Return the [x, y] coordinate for the center point of the cell that contains the specified text.  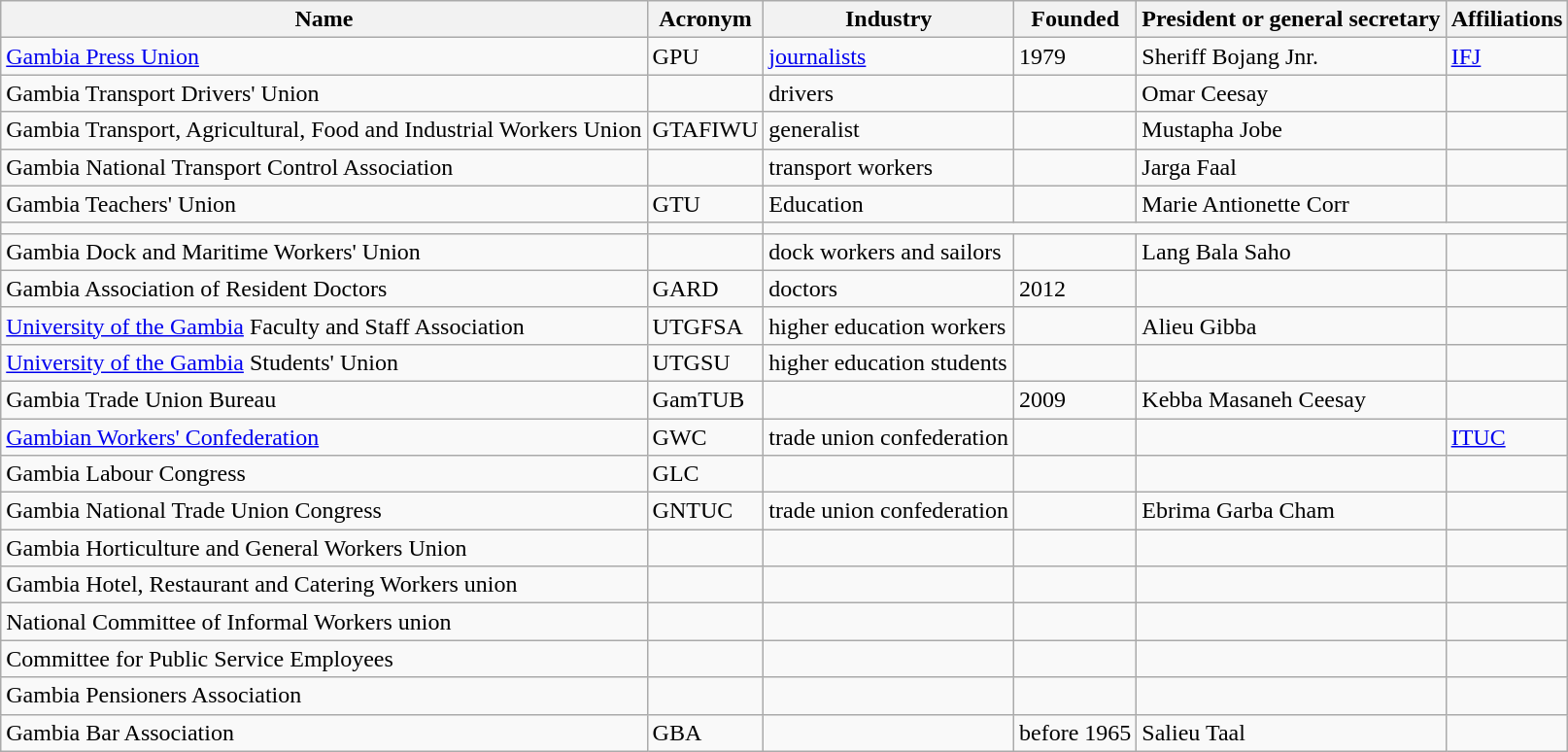
University of the Gambia Faculty and Staff Association [324, 325]
National Committee of Informal Workers union [324, 622]
Salieu Taal [1291, 733]
Gambia National Trade Union Congress [324, 511]
Affiliations [1507, 19]
Ebrima Garba Cham [1291, 511]
IFJ [1507, 56]
Marie Antionette Corr [1291, 204]
Gambia Horticulture and General Workers Union [324, 548]
doctors [889, 289]
GNTUC [705, 511]
Jarga Faal [1291, 167]
Gambia Pensioners Association [324, 696]
Gambian Workers' Confederation [324, 436]
Alieu Gibba [1291, 325]
GARD [705, 289]
Gambia Transport, Agricultural, Food and Industrial Workers Union [324, 130]
Committee for Public Service Employees [324, 659]
higher education workers [889, 325]
2012 [1074, 289]
Omar Ceesay [1291, 93]
Mustapha Jobe [1291, 130]
2009 [1074, 399]
before 1965 [1074, 733]
Sheriff Bojang Jnr. [1291, 56]
Gambia National Transport Control Association [324, 167]
Industry [889, 19]
President or general secretary [1291, 19]
transport workers [889, 167]
Founded [1074, 19]
generalist [889, 130]
GTU [705, 204]
1979 [1074, 56]
Education [889, 204]
higher education students [889, 362]
Gambia Labour Congress [324, 474]
dock workers and sailors [889, 252]
Gambia Press Union [324, 56]
Gambia Bar Association [324, 733]
Lang Bala Saho [1291, 252]
drivers [889, 93]
Acronym [705, 19]
Gambia Dock and Maritime Workers' Union [324, 252]
Name [324, 19]
ITUC [1507, 436]
GTAFIWU [705, 130]
Gambia Association of Resident Doctors [324, 289]
journalists [889, 56]
GPU [705, 56]
GBA [705, 733]
GamTUB [705, 399]
UTGFSA [705, 325]
Gambia Teachers' Union [324, 204]
University of the Gambia Students' Union [324, 362]
Kebba Masaneh Ceesay [1291, 399]
UTGSU [705, 362]
Gambia Hotel, Restaurant and Catering Workers union [324, 585]
GWC [705, 436]
Gambia Trade Union Bureau [324, 399]
GLC [705, 474]
Gambia Transport Drivers' Union [324, 93]
